From the cell containing the given text, extract its center point as [x, y] coordinate. 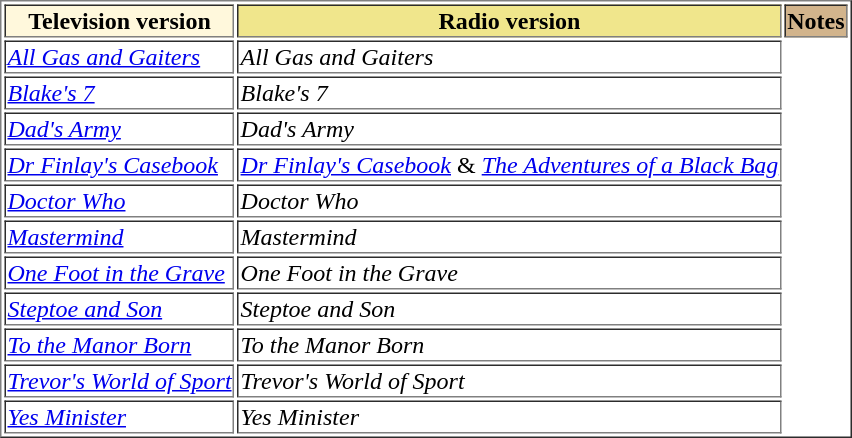
Dr Finlay's Casebook [119, 164]
Television version [119, 20]
Radio version [510, 20]
Dr Finlay's Casebook & The Adventures of a Black Bag [510, 164]
Notes [816, 20]
